Locate the cell with the specified text and output its (X, Y) center coordinate. 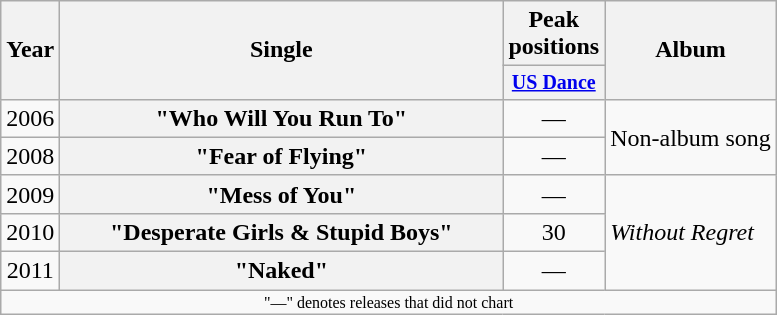
"Naked" (282, 271)
30 (554, 232)
Album (691, 50)
"—" denotes releases that did not chart (389, 302)
2008 (30, 156)
"Desperate Girls & Stupid Boys" (282, 232)
"Mess of You" (282, 194)
2009 (30, 194)
US Dance (554, 82)
"Who Will You Run To" (282, 118)
Non-album song (691, 137)
2010 (30, 232)
"Fear of Flying" (282, 156)
Single (282, 50)
2011 (30, 271)
Without Regret (691, 232)
2006 (30, 118)
Year (30, 50)
Peak positions (554, 34)
